Search for the cell housing the specified text and yield its (X, Y) center coordinate. 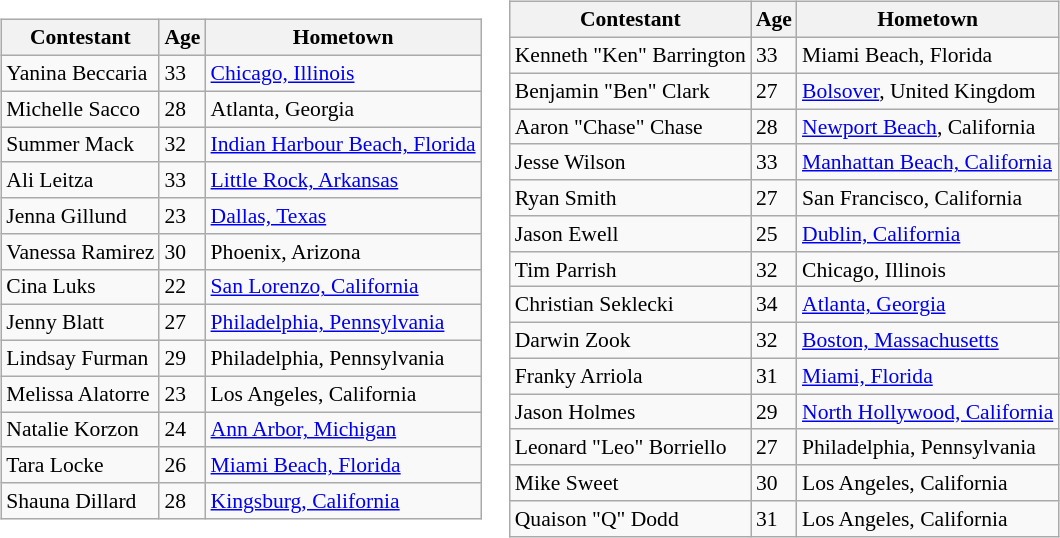
24 (182, 430)
Manhattan Beach, California (928, 162)
Aaron "Chase" Chase (630, 127)
Boston, Massachusetts (928, 340)
Indian Harbour Beach, Florida (344, 145)
North Hollywood, California (928, 412)
Phoenix, Arizona (344, 251)
Tara Locke (80, 465)
Cina Luks (80, 287)
Dublin, California (928, 234)
Tim Parrish (630, 269)
Shauna Dillard (80, 501)
Dallas, Texas (344, 216)
Jenny Blatt (80, 323)
22 (182, 287)
Leonard "Leo" Borriello (630, 447)
Melissa Alatorre (80, 394)
Miami, Florida (928, 376)
Jason Ewell (630, 234)
Little Rock, Arkansas (344, 180)
Ryan Smith (630, 198)
Christian Seklecki (630, 305)
Bolsover, United Kingdom (928, 91)
Summer Mack (80, 145)
Benjamin "Ben" Clark (630, 91)
Franky Arriola (630, 376)
Quaison "Q" Dodd (630, 519)
Kingsburg, California (344, 501)
Ann Arbor, Michigan (344, 430)
San Francisco, California (928, 198)
25 (774, 234)
34 (774, 305)
Michelle Sacco (80, 109)
Natalie Korzon (80, 430)
Yanina Beccaria (80, 73)
Darwin Zook (630, 340)
Vanessa Ramirez (80, 251)
Lindsay Furman (80, 358)
26 (182, 465)
Mike Sweet (630, 483)
San Lorenzo, California (344, 287)
Jesse Wilson (630, 162)
Ali Leitza (80, 180)
Kenneth "Ken" Barrington (630, 55)
Jason Holmes (630, 412)
Newport Beach, California (928, 127)
Jenna Gillund (80, 216)
